Return (X, Y) of the center of cell containing provided text 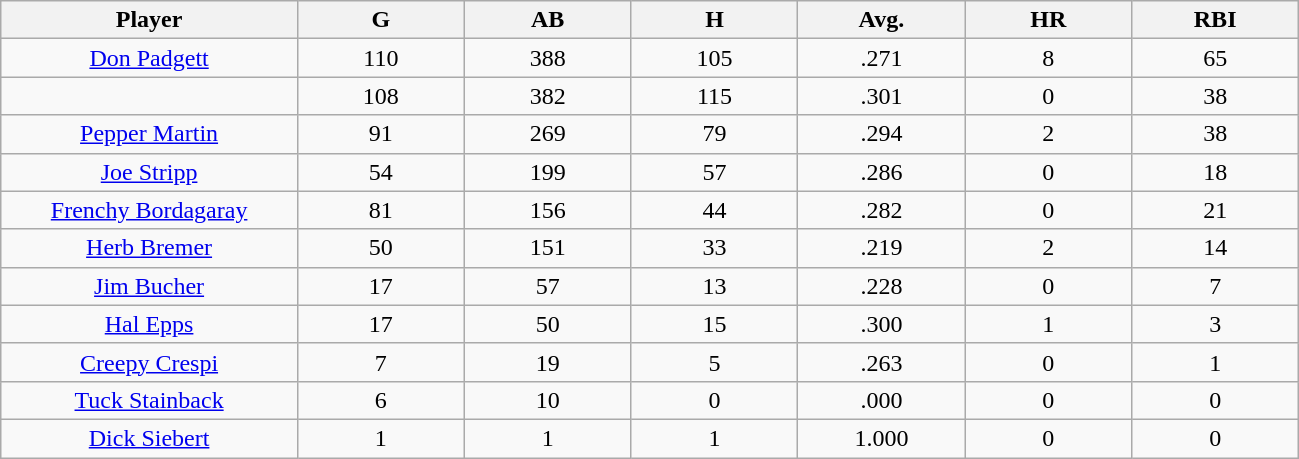
.000 (882, 400)
Joe Stripp (150, 172)
Player (150, 20)
79 (714, 134)
3 (1216, 324)
Pepper Martin (150, 134)
21 (1216, 210)
5 (714, 362)
Don Padgett (150, 58)
91 (380, 134)
105 (714, 58)
Avg. (882, 20)
13 (714, 286)
AB (548, 20)
.228 (882, 286)
Jim Bucher (150, 286)
HR (1048, 20)
.219 (882, 248)
Dick Siebert (150, 438)
65 (1216, 58)
18 (1216, 172)
115 (714, 96)
1.000 (882, 438)
44 (714, 210)
Herb Bremer (150, 248)
33 (714, 248)
199 (548, 172)
RBI (1216, 20)
151 (548, 248)
.294 (882, 134)
.300 (882, 324)
Creepy Crespi (150, 362)
10 (548, 400)
G (380, 20)
269 (548, 134)
H (714, 20)
156 (548, 210)
.263 (882, 362)
14 (1216, 248)
388 (548, 58)
Tuck Stainback (150, 400)
81 (380, 210)
Hal Epps (150, 324)
108 (380, 96)
Frenchy Bordagaray (150, 210)
54 (380, 172)
15 (714, 324)
382 (548, 96)
.282 (882, 210)
110 (380, 58)
6 (380, 400)
8 (1048, 58)
19 (548, 362)
.301 (882, 96)
.271 (882, 58)
.286 (882, 172)
